Return the (X, Y) coordinate for the center point of the cell that contains the specified text.  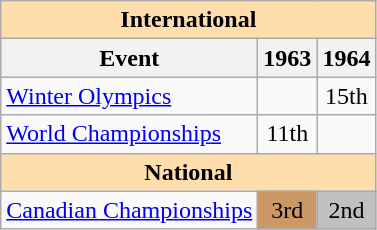
3rd (288, 210)
Event (130, 58)
11th (288, 134)
National (188, 172)
Winter Olympics (130, 96)
International (188, 20)
2nd (346, 210)
World Championships (130, 134)
1964 (346, 58)
1963 (288, 58)
Canadian Championships (130, 210)
15th (346, 96)
